Pinpoint the cell where the given text exists, returning its (x, y) midpoint coordinate. 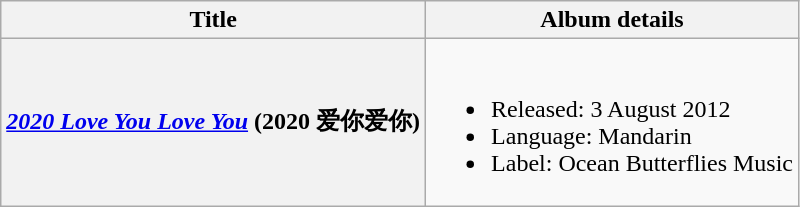
Album details (612, 20)
2020 Love You Love You (2020 爱你爱你) (214, 122)
Released: 3 August 2012Language: MandarinLabel: Ocean Butterflies Music (612, 122)
Title (214, 20)
